Determine the (x, y) coordinate at the center of the cell enclosing the given text.  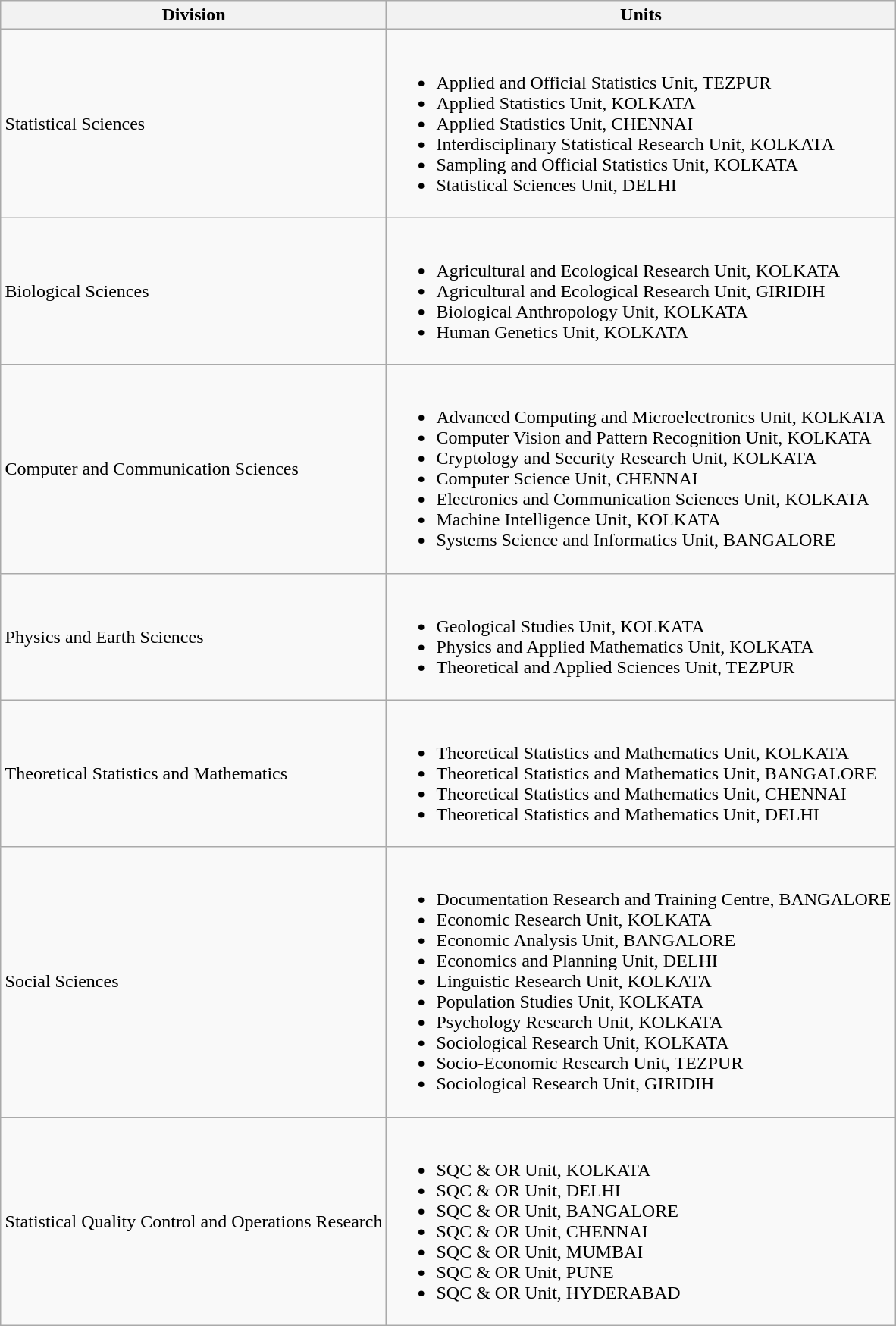
Division (194, 15)
Statistical Sciences (194, 124)
Social Sciences (194, 982)
Physics and Earth Sciences (194, 637)
Geological Studies Unit, KOLKATAPhysics and Applied Mathematics Unit, KOLKATATheoretical and Applied Sciences Unit, TEZPUR (641, 637)
Units (641, 15)
Statistical Quality Control and Operations Research (194, 1221)
Biological Sciences (194, 291)
Computer and Communication Sciences (194, 469)
Theoretical Statistics and Mathematics (194, 773)
